Extract the (X, Y) coordinate from the center of the cell holding the provided text.  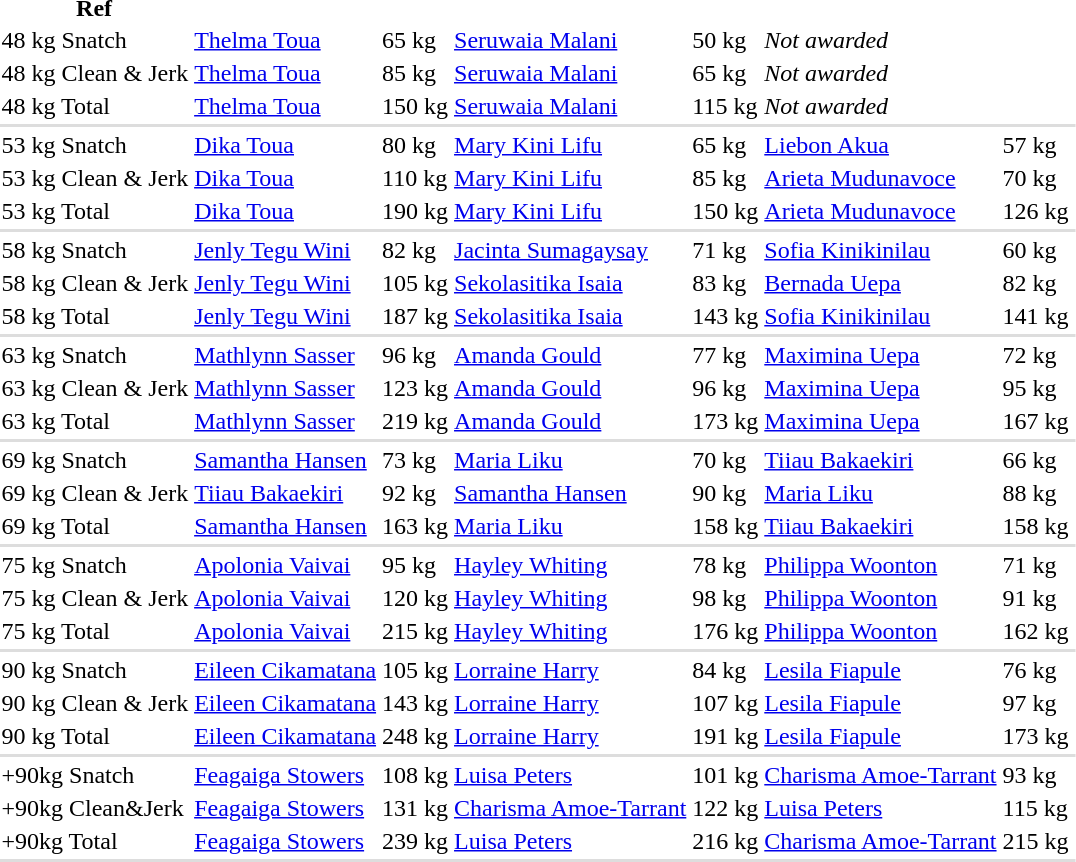
53 kg Clean & Jerk (95, 178)
83 kg (726, 283)
78 kg (726, 565)
75 kg Snatch (95, 565)
66 kg (1036, 460)
73 kg (416, 460)
60 kg (1036, 250)
53 kg Total (95, 211)
Jacinta Sumagaysay (570, 250)
91 kg (1036, 598)
93 kg (1036, 775)
110 kg (416, 178)
Bernada Uepa (880, 283)
122 kg (726, 808)
108 kg (416, 775)
123 kg (416, 388)
77 kg (726, 355)
50 kg (726, 40)
63 kg Snatch (95, 355)
58 kg Snatch (95, 250)
167 kg (1036, 421)
69 kg Total (95, 526)
48 kg Total (95, 106)
92 kg (416, 493)
90 kg Clean & Jerk (95, 703)
63 kg Total (95, 421)
Liebon Akua (880, 145)
72 kg (1036, 355)
176 kg (726, 631)
141 kg (1036, 316)
+90kg Total (95, 841)
97 kg (1036, 703)
48 kg Clean & Jerk (95, 73)
126 kg (1036, 211)
131 kg (416, 808)
88 kg (1036, 493)
239 kg (416, 841)
58 kg Total (95, 316)
219 kg (416, 421)
76 kg (1036, 670)
90 kg Snatch (95, 670)
101 kg (726, 775)
216 kg (726, 841)
53 kg Snatch (95, 145)
84 kg (726, 670)
+90kg Snatch (95, 775)
75 kg Clean & Jerk (95, 598)
98 kg (726, 598)
57 kg (1036, 145)
80 kg (416, 145)
69 kg Snatch (95, 460)
63 kg Clean & Jerk (95, 388)
107 kg (726, 703)
75 kg Total (95, 631)
120 kg (416, 598)
191 kg (726, 736)
162 kg (1036, 631)
248 kg (416, 736)
69 kg Clean & Jerk (95, 493)
90 kg Total (95, 736)
190 kg (416, 211)
187 kg (416, 316)
163 kg (416, 526)
48 kg Snatch (95, 40)
+90kg Clean&Jerk (95, 808)
58 kg Clean & Jerk (95, 283)
90 kg (726, 493)
